Determine the (X, Y) coordinate at the center of the cell enclosing the given text.  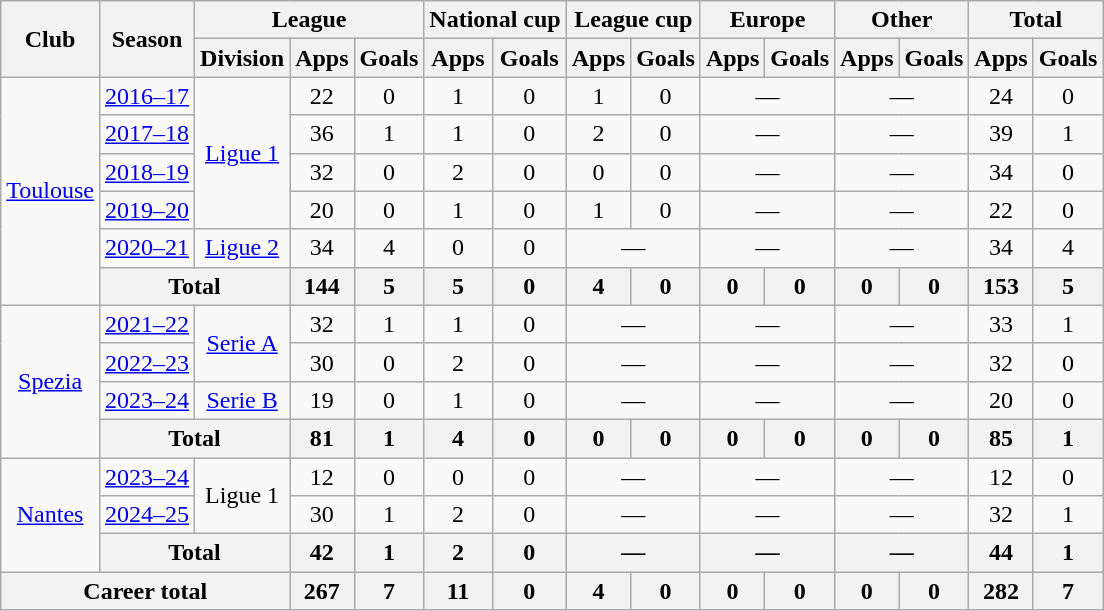
2017–18 (146, 134)
11 (458, 591)
Nantes (50, 515)
Spezia (50, 381)
Toulouse (50, 191)
2019–20 (146, 210)
42 (322, 553)
Club (50, 39)
League (310, 20)
267 (322, 591)
Season (146, 39)
2020–21 (146, 248)
24 (1001, 96)
Ligue 2 (242, 248)
Other (902, 20)
153 (1001, 286)
81 (322, 438)
2024–25 (146, 515)
2022–23 (146, 362)
Serie B (242, 400)
282 (1001, 591)
2018–19 (146, 172)
League cup (633, 20)
Career total (146, 591)
2021–22 (146, 324)
39 (1001, 134)
Serie A (242, 343)
33 (1001, 324)
Europe (767, 20)
National cup (495, 20)
19 (322, 400)
36 (322, 134)
Division (242, 58)
2016–17 (146, 96)
44 (1001, 553)
85 (1001, 438)
144 (322, 286)
